Search for the cell housing the specified text and yield its (x, y) center coordinate. 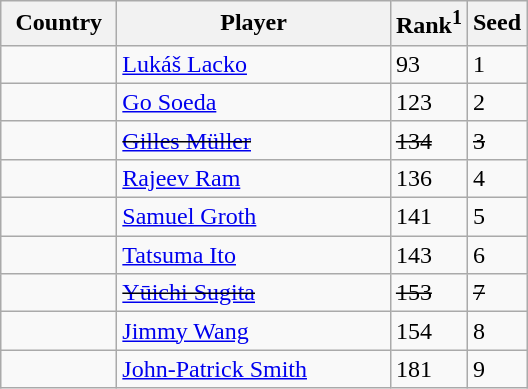
6 (496, 255)
1 (496, 64)
7 (496, 293)
Yūichi Sugita (254, 293)
Go Soeda (254, 102)
181 (428, 369)
154 (428, 331)
4 (496, 178)
8 (496, 331)
2 (496, 102)
Gilles Müller (254, 140)
9 (496, 369)
Tatsuma Ito (254, 255)
Rajeev Ram (254, 178)
Seed (496, 24)
John-Patrick Smith (254, 369)
141 (428, 217)
153 (428, 293)
134 (428, 140)
Samuel Groth (254, 217)
Rank1 (428, 24)
143 (428, 255)
Player (254, 24)
3 (496, 140)
5 (496, 217)
Country (59, 24)
Lukáš Lacko (254, 64)
93 (428, 64)
Jimmy Wang (254, 331)
136 (428, 178)
123 (428, 102)
